Pinpoint the cell where the given text exists, returning its (X, Y) midpoint coordinate. 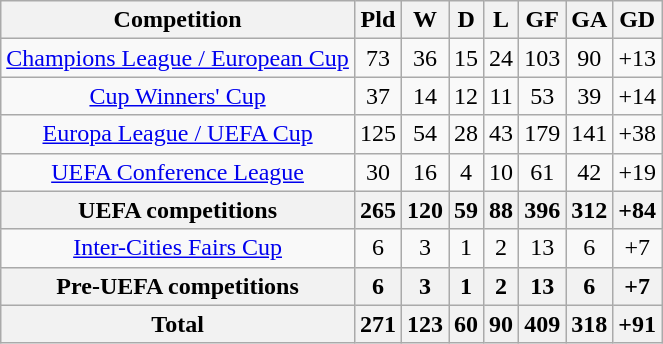
L (502, 20)
60 (466, 324)
125 (378, 134)
12 (466, 96)
54 (424, 134)
GA (590, 20)
409 (542, 324)
16 (424, 172)
103 (542, 58)
Europa League / UEFA Cup (178, 134)
141 (590, 134)
Pre-UEFA competitions (178, 286)
UEFA Conference League (178, 172)
Total (178, 324)
43 (502, 134)
GF (542, 20)
120 (424, 210)
+91 (638, 324)
GD (638, 20)
28 (466, 134)
53 (542, 96)
+14 (638, 96)
37 (378, 96)
39 (590, 96)
318 (590, 324)
+84 (638, 210)
88 (502, 210)
Champions League / European Cup (178, 58)
61 (542, 172)
271 (378, 324)
W (424, 20)
D (466, 20)
15 (466, 58)
123 (424, 324)
Competition (178, 20)
36 (424, 58)
4 (466, 172)
+19 (638, 172)
+38 (638, 134)
179 (542, 134)
Cup Winners' Cup (178, 96)
Pld (378, 20)
11 (502, 96)
UEFA competitions (178, 210)
73 (378, 58)
Inter-Cities Fairs Cup (178, 248)
312 (590, 210)
42 (590, 172)
10 (502, 172)
396 (542, 210)
30 (378, 172)
59 (466, 210)
265 (378, 210)
24 (502, 58)
+13 (638, 58)
14 (424, 96)
